Capture the cell that displays the provided text and extract its (X, Y) central coordinate. 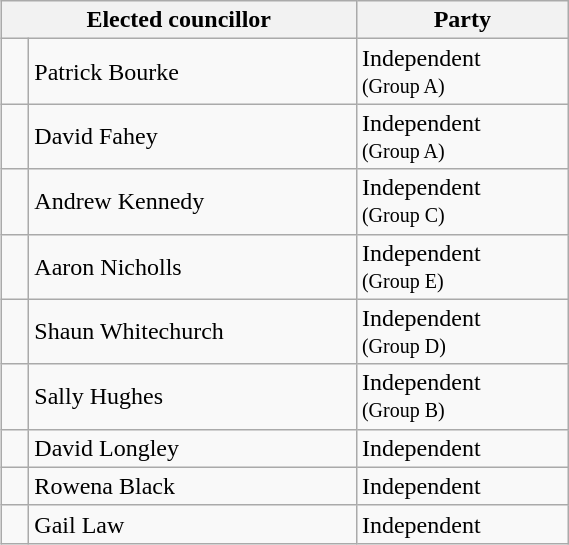
Party (462, 20)
Patrick Bourke (193, 72)
Elected councillor (178, 20)
Gail Law (193, 524)
Shaun Whitechurch (193, 332)
Aaron Nicholls (193, 266)
Sally Hughes (193, 396)
Independent (Group C) (462, 202)
Rowena Black (193, 486)
Independent (Group D) (462, 332)
Independent (Group B) (462, 396)
David Longley (193, 448)
Andrew Kennedy (193, 202)
Independent (Group E) (462, 266)
David Fahey (193, 136)
